Determine the (X, Y) coordinate at the center of the cell enclosing the given text.  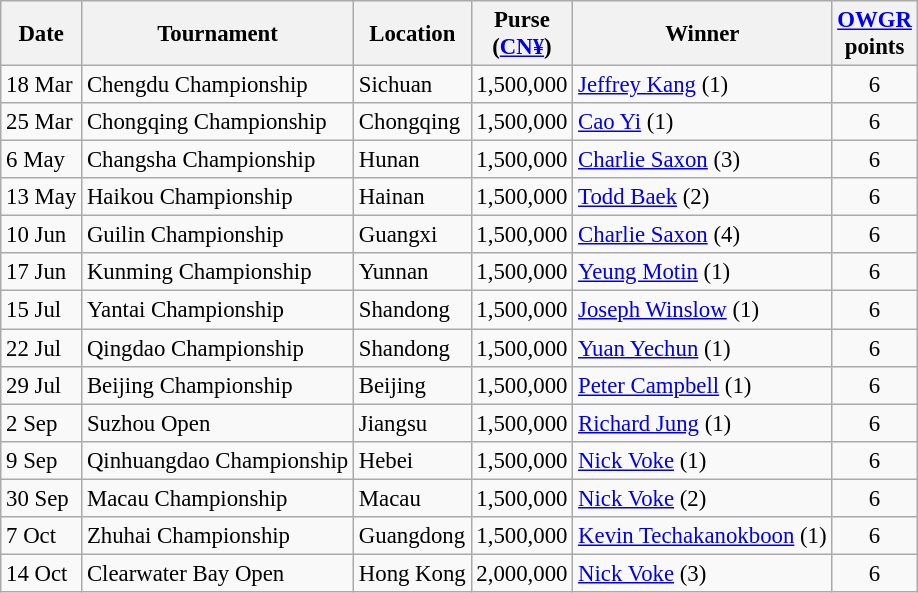
13 May (42, 197)
22 Jul (42, 348)
Clearwater Bay Open (218, 573)
Purse(CN¥) (522, 34)
Joseph Winslow (1) (702, 310)
9 Sep (42, 460)
Location (413, 34)
15 Jul (42, 310)
Richard Jung (1) (702, 423)
Qinhuangdao Championship (218, 460)
2,000,000 (522, 573)
Hebei (413, 460)
Guilin Championship (218, 235)
Zhuhai Championship (218, 536)
25 Mar (42, 122)
14 Oct (42, 573)
Chongqing (413, 122)
Hong Kong (413, 573)
18 Mar (42, 85)
Winner (702, 34)
Guangdong (413, 536)
6 May (42, 160)
29 Jul (42, 385)
7 Oct (42, 536)
Qingdao Championship (218, 348)
10 Jun (42, 235)
Macau Championship (218, 498)
Kunming Championship (218, 273)
OWGRpoints (874, 34)
Nick Voke (3) (702, 573)
Chengdu Championship (218, 85)
Yunnan (413, 273)
2 Sep (42, 423)
Nick Voke (2) (702, 498)
Yeung Motin (1) (702, 273)
Hunan (413, 160)
Jiangsu (413, 423)
Chongqing Championship (218, 122)
17 Jun (42, 273)
Cao Yi (1) (702, 122)
Yuan Yechun (1) (702, 348)
Macau (413, 498)
Nick Voke (1) (702, 460)
Charlie Saxon (4) (702, 235)
Kevin Techakanokboon (1) (702, 536)
Peter Campbell (1) (702, 385)
Beijing (413, 385)
Jeffrey Kang (1) (702, 85)
Tournament (218, 34)
Date (42, 34)
Guangxi (413, 235)
Haikou Championship (218, 197)
Todd Baek (2) (702, 197)
30 Sep (42, 498)
Changsha Championship (218, 160)
Charlie Saxon (3) (702, 160)
Yantai Championship (218, 310)
Sichuan (413, 85)
Hainan (413, 197)
Suzhou Open (218, 423)
Beijing Championship (218, 385)
